Determine the [X, Y] coordinate at the center of the cell enclosing the given text.  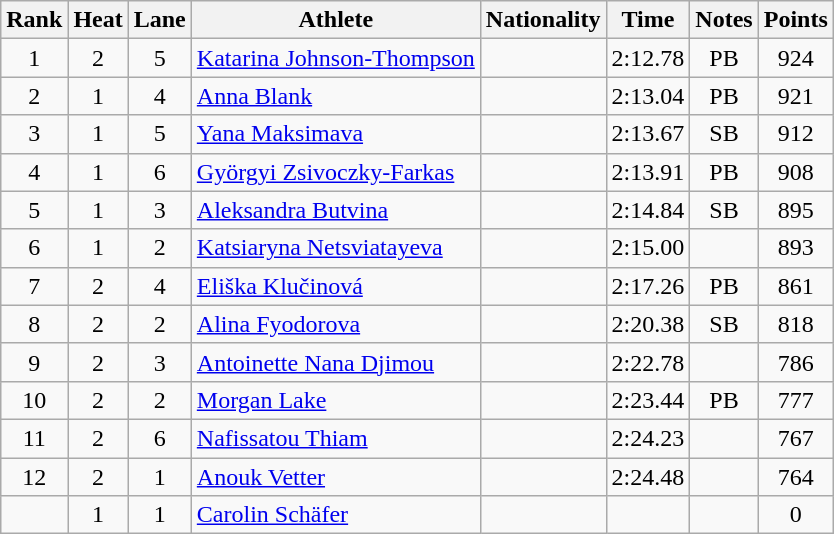
2:17.26 [648, 286]
Carolin Schäfer [336, 515]
Morgan Lake [336, 400]
2:22.78 [648, 362]
Nationality [543, 20]
Katarina Johnson-Thompson [336, 58]
Anna Blank [336, 96]
777 [796, 400]
Györgyi Zsivoczky-Farkas [336, 172]
893 [796, 248]
921 [796, 96]
11 [34, 438]
Alina Fyodorova [336, 324]
2:24.23 [648, 438]
2:13.91 [648, 172]
Heat [98, 20]
Yana Maksimava [336, 134]
908 [796, 172]
Aleksandra Butvina [336, 210]
Eliška Klučinová [336, 286]
12 [34, 477]
2:20.38 [648, 324]
7 [34, 286]
9 [34, 362]
Notes [724, 20]
10 [34, 400]
861 [796, 286]
0 [796, 515]
912 [796, 134]
2:13.67 [648, 134]
895 [796, 210]
764 [796, 477]
2:14.84 [648, 210]
Points [796, 20]
Anouk Vetter [336, 477]
818 [796, 324]
Lane [160, 20]
Nafissatou Thiam [336, 438]
Athlete [336, 20]
767 [796, 438]
2:13.04 [648, 96]
Time [648, 20]
2:24.48 [648, 477]
8 [34, 324]
2:23.44 [648, 400]
Rank [34, 20]
Antoinette Nana Djimou [336, 362]
Katsiaryna Netsviatayeva [336, 248]
924 [796, 58]
2:12.78 [648, 58]
2:15.00 [648, 248]
786 [796, 362]
